Determine the [X, Y] coordinate at the center of the cell enclosing the given text.  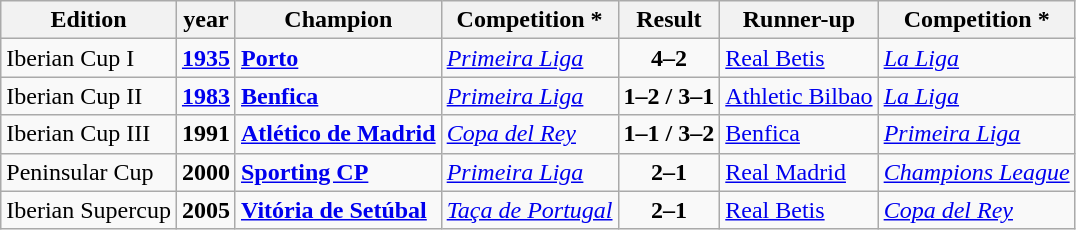
Result [669, 20]
1991 [206, 134]
Iberian Cup I [89, 58]
Peninsular Cup [89, 172]
Sporting CP [338, 172]
year [206, 20]
1–2 / 3–1 [669, 96]
Champions League [976, 172]
4–2 [669, 58]
1935 [206, 58]
Taça de Portugal [530, 210]
2005 [206, 210]
1983 [206, 96]
Atlético de Madrid [338, 134]
Champion [338, 20]
Athletic Bilbao [799, 96]
Iberian Cup III [89, 134]
Real Madrid [799, 172]
Edition [89, 20]
Iberian Supercup [89, 210]
Porto [338, 58]
2000 [206, 172]
Runner-up [799, 20]
1–1 / 3–2 [669, 134]
Iberian Cup II [89, 96]
Vitória de Setúbal [338, 210]
